From the cell containing the given text, extract its center point as (X, Y) coordinate. 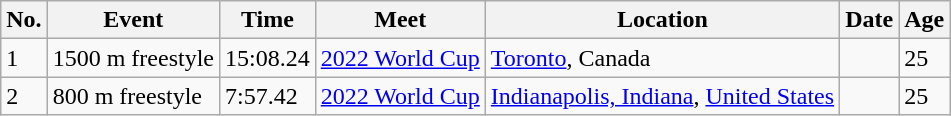
1500 m freestyle (133, 58)
Meet (400, 20)
800 m freestyle (133, 96)
Event (133, 20)
2 (24, 96)
Indianapolis, Indiana, United States (662, 96)
7:57.42 (268, 96)
Toronto, Canada (662, 58)
1 (24, 58)
Location (662, 20)
Age (924, 20)
Date (870, 20)
15:08.24 (268, 58)
Time (268, 20)
No. (24, 20)
